Find where the given text appears and provide that cell's center as [X, Y] coordinate. 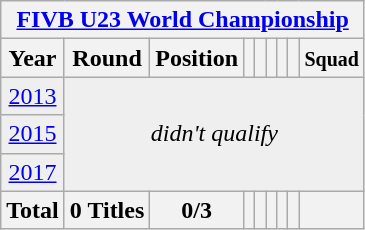
2015 [33, 134]
0/3 [197, 210]
Year [33, 58]
Squad [332, 58]
0 Titles [107, 210]
Round [107, 58]
Total [33, 210]
FIVB U23 World Championship [183, 20]
Position [197, 58]
2013 [33, 96]
didn't qualify [214, 134]
2017 [33, 172]
